Return (x, y) of the center of cell containing provided text 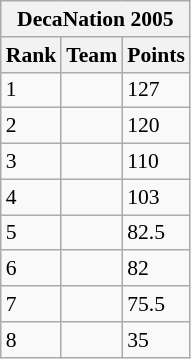
1 (32, 90)
2 (32, 126)
4 (32, 197)
Team (92, 55)
120 (156, 126)
8 (32, 340)
7 (32, 304)
82.5 (156, 233)
DecaNation 2005 (96, 19)
75.5 (156, 304)
5 (32, 233)
Points (156, 55)
103 (156, 197)
110 (156, 162)
127 (156, 90)
35 (156, 340)
3 (32, 162)
Rank (32, 55)
6 (32, 269)
82 (156, 269)
